For the text-containing cell, return its midpoint in (X, Y) coordinate format. 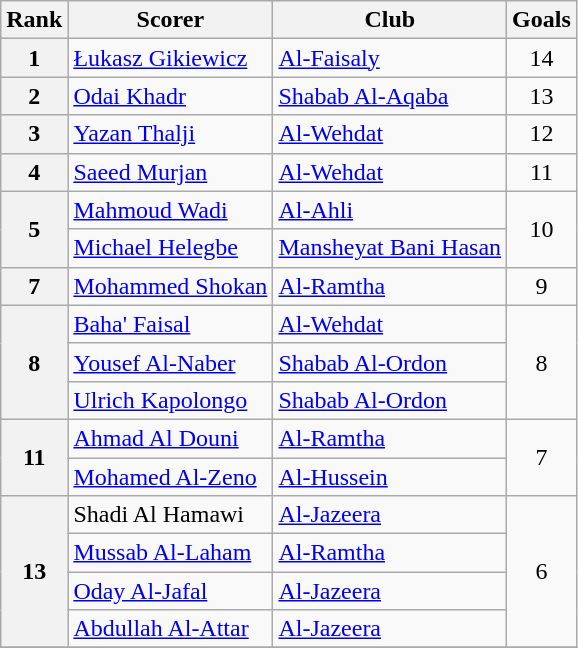
Baha' Faisal (170, 324)
Mansheyat Bani Hasan (390, 248)
Goals (542, 20)
5 (34, 229)
Shabab Al-Aqaba (390, 96)
Ulrich Kapolongo (170, 400)
Michael Helegbe (170, 248)
Oday Al-Jafal (170, 591)
Łukasz Gikiewicz (170, 58)
Yazan Thalji (170, 134)
Abdullah Al-Attar (170, 629)
Mahmoud Wadi (170, 210)
10 (542, 229)
9 (542, 286)
Al-Ahli (390, 210)
Mohammed Shokan (170, 286)
Ahmad Al Douni (170, 438)
Mohamed Al-Zeno (170, 477)
12 (542, 134)
Yousef Al-Naber (170, 362)
Mussab Al-Laham (170, 553)
Shadi Al Hamawi (170, 515)
1 (34, 58)
Odai Khadr (170, 96)
6 (542, 572)
Rank (34, 20)
14 (542, 58)
Club (390, 20)
Al-Faisaly (390, 58)
Scorer (170, 20)
2 (34, 96)
3 (34, 134)
4 (34, 172)
Saeed Murjan (170, 172)
Al-Hussein (390, 477)
